Search for the cell housing the specified text and yield its (X, Y) center coordinate. 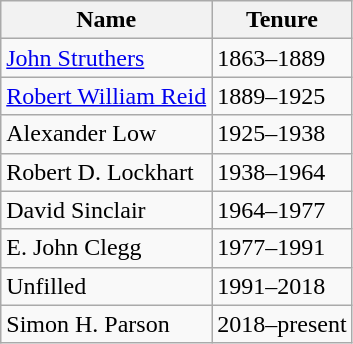
Alexander Low (106, 134)
Name (106, 20)
Tenure (282, 20)
David Sinclair (106, 210)
Unfilled (106, 286)
1938–1964 (282, 172)
Robert William Reid (106, 96)
Simon H. Parson (106, 324)
1863–1889 (282, 58)
1889–1925 (282, 96)
E. John Clegg (106, 248)
1925–1938 (282, 134)
1977–1991 (282, 248)
1964–1977 (282, 210)
1991–2018 (282, 286)
2018–present (282, 324)
Robert D. Lockhart (106, 172)
John Struthers (106, 58)
